From the cell containing the given text, extract its center point as (x, y) coordinate. 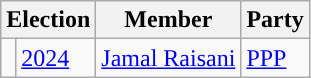
PPP (275, 58)
2024 (56, 58)
Party (275, 20)
Jamal Raisani (168, 58)
Member (168, 20)
Election (48, 20)
